Pinpoint the cell where the given text exists, returning its (X, Y) midpoint coordinate. 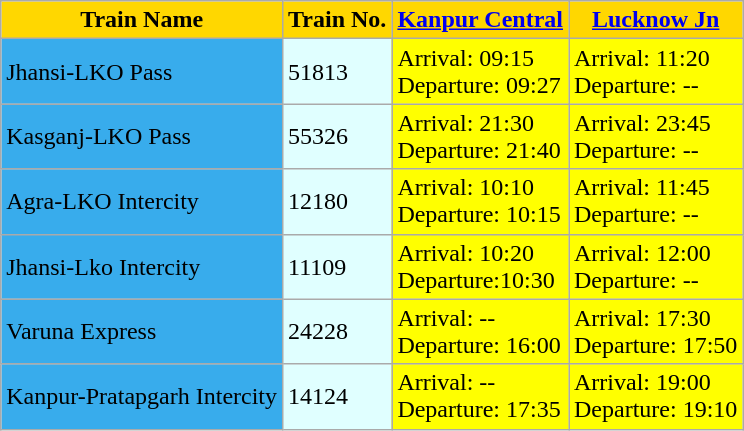
Arrival: --Departure: 16:00 (480, 332)
24228 (338, 332)
51813 (338, 72)
Jhansi-Lko Intercity (142, 266)
Kasganj-LKO Pass (142, 136)
Arrival: 10:20 Departure:10:30 (480, 266)
Arrival: 09:15Departure: 09:27 (480, 72)
Arrival: 21:30Departure: 21:40 (480, 136)
Jhansi-LKO Pass (142, 72)
Arrival: -- Departure: 17:35 (480, 396)
Kanpur-Pratapgarh Intercity (142, 396)
Arrival: 12:00 Departure: -- (655, 266)
Lucknow Jn (655, 20)
Arrival: 10:10Departure: 10:15 (480, 202)
14124 (338, 396)
Arrival: 11:20Departure: -- (655, 72)
Arrival: 19:00Departure: 19:10 (655, 396)
Kanpur Central (480, 20)
11109 (338, 266)
Agra-LKO Intercity (142, 202)
Arrival: 11:45Departure: -- (655, 202)
Train No. (338, 20)
Arrival: 23:45Departure: -- (655, 136)
Arrival: 17:30Departure: 17:50 (655, 332)
Train Name (142, 20)
12180 (338, 202)
55326 (338, 136)
Varuna Express (142, 332)
